Output the [x, y] coordinate of the center of the cell containing the given text.  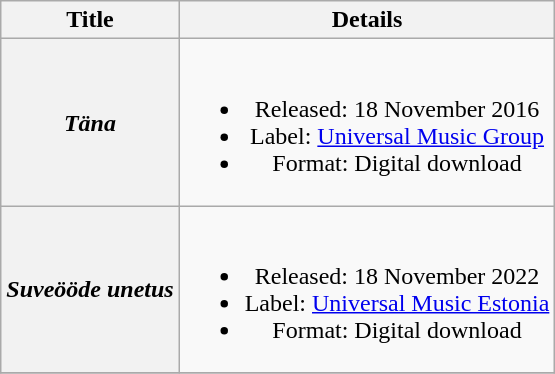
Täna [90, 122]
Title [90, 20]
Details [367, 20]
Suveööde unetus [90, 290]
Released: 18 November 2022Label: Universal Music EstoniaFormat: Digital download [367, 290]
Released: 18 November 2016Label: Universal Music GroupFormat: Digital download [367, 122]
